For the text-containing cell, return its midpoint in [X, Y] coordinate format. 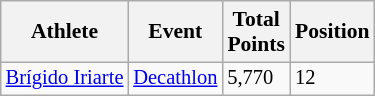
12 [332, 79]
TotalPoints [256, 32]
Position [332, 32]
Brígido Iriarte [65, 79]
Event [175, 32]
Athlete [65, 32]
5,770 [256, 79]
Decathlon [175, 79]
